Return [X, Y] of the center of cell containing provided text 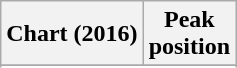
Peak position [189, 34]
Chart (2016) [72, 34]
